Search for the cell housing the specified text and yield its (X, Y) center coordinate. 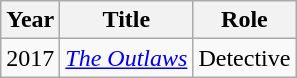
2017 (30, 58)
Detective (244, 58)
Year (30, 20)
The Outlaws (126, 58)
Role (244, 20)
Title (126, 20)
